From the cell containing the given text, extract its center point as [X, Y] coordinate. 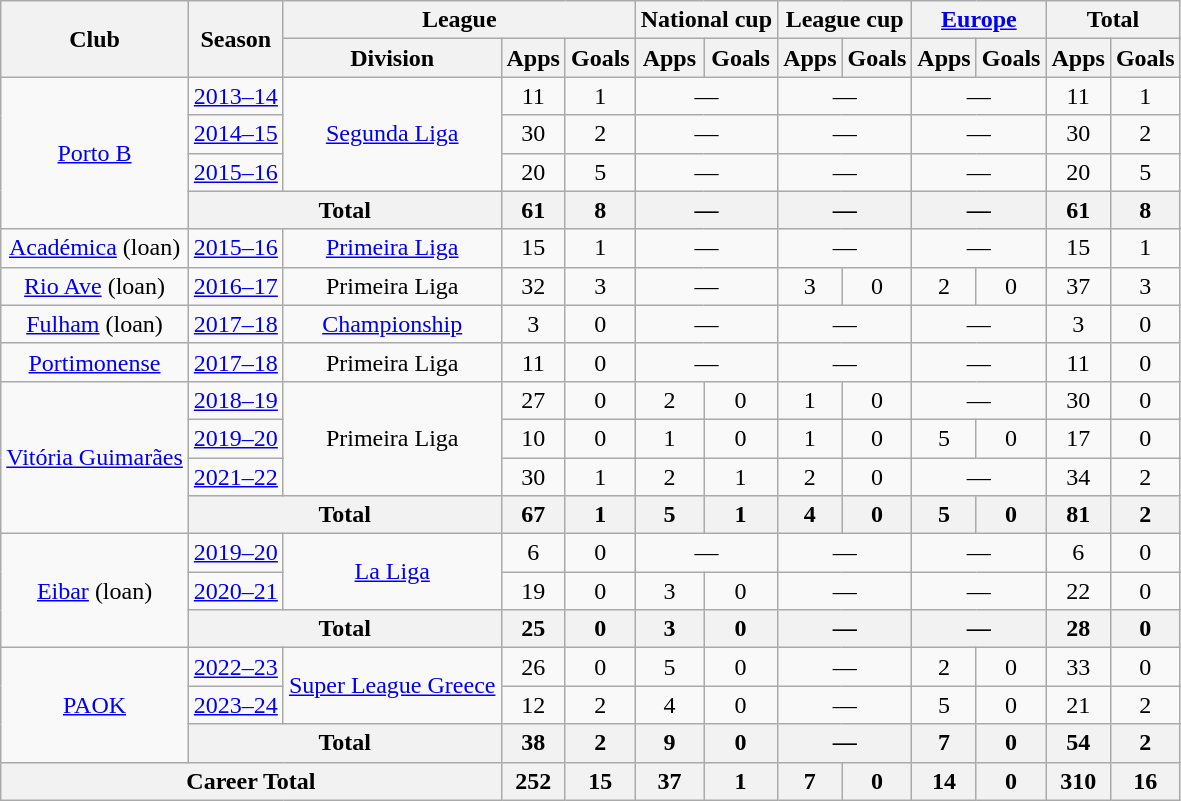
Eibar (loan) [95, 591]
La Liga [392, 572]
Super League Greece [392, 686]
Europe [979, 20]
12 [533, 705]
81 [1078, 515]
2016–17 [236, 286]
Académica (loan) [95, 248]
Segunda Liga [392, 134]
34 [1078, 477]
32 [533, 286]
38 [533, 743]
2014–15 [236, 134]
28 [1078, 629]
22 [1078, 591]
67 [533, 515]
Career Total [251, 781]
10 [533, 438]
9 [669, 743]
2021–22 [236, 477]
Rio Ave (loan) [95, 286]
16 [1145, 781]
14 [944, 781]
Vitória Guimarães [95, 457]
27 [533, 400]
League [459, 20]
19 [533, 591]
26 [533, 667]
Championship [392, 324]
National cup [706, 20]
54 [1078, 743]
252 [533, 781]
Fulham (loan) [95, 324]
Season [236, 39]
PAOK [95, 705]
2013–14 [236, 96]
25 [533, 629]
League cup [845, 20]
2018–19 [236, 400]
Portimonense [95, 362]
2022–23 [236, 667]
Division [392, 58]
33 [1078, 667]
21 [1078, 705]
Porto B [95, 153]
2023–24 [236, 705]
Club [95, 39]
17 [1078, 438]
310 [1078, 781]
2020–21 [236, 591]
